Determine the (X, Y) coordinate at the center of the cell enclosing the given text.  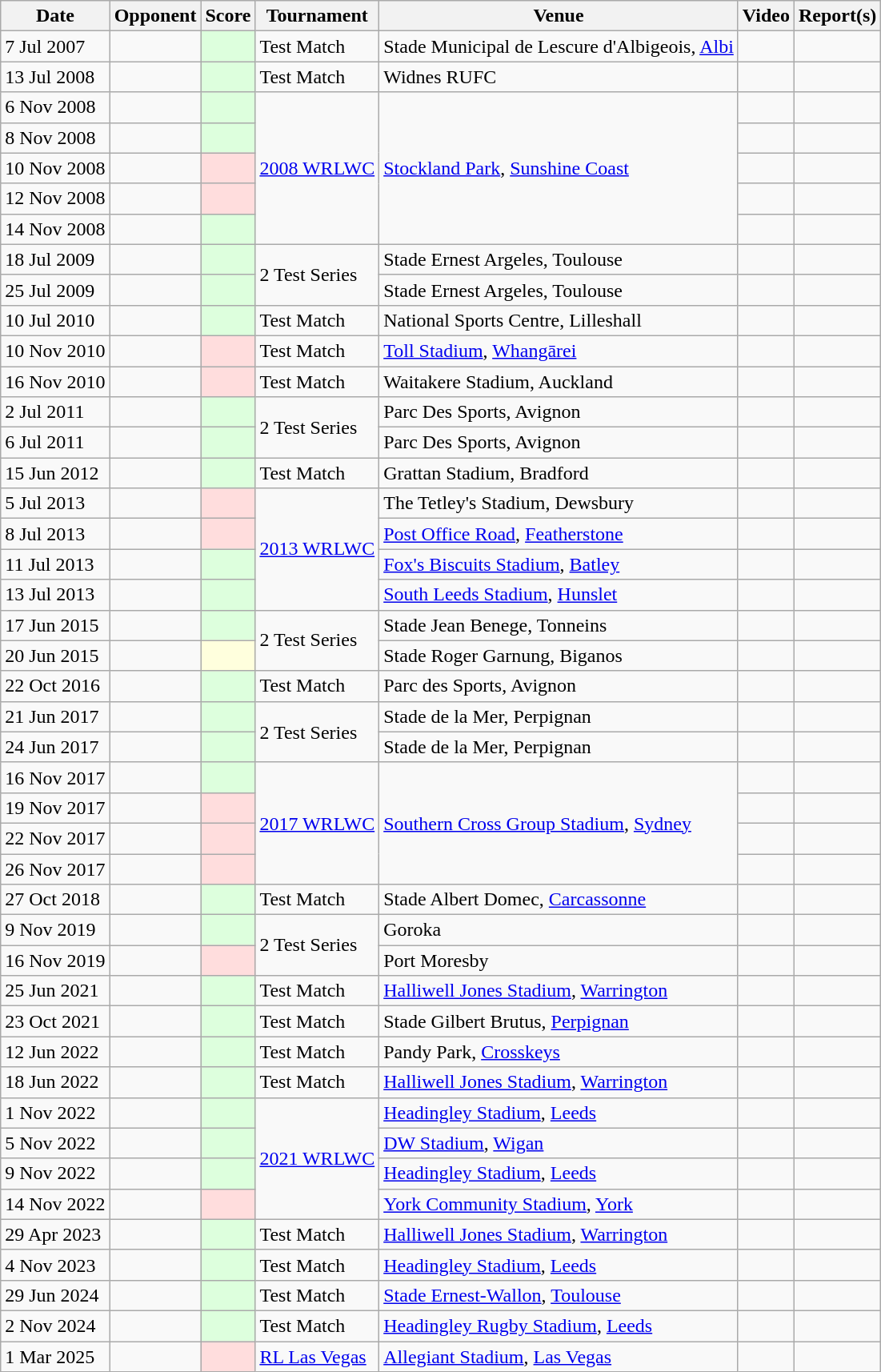
12 Nov 2008 (55, 199)
16 Nov 2019 (55, 961)
9 Nov 2022 (55, 1173)
2021 WRLWC (317, 1158)
21 Jun 2017 (55, 716)
24 Jun 2017 (55, 747)
Pandy Park, Crosskeys (559, 1052)
The Tetley's Stadium, Dewsbury (559, 503)
2013 WRLWC (317, 549)
29 Apr 2023 (55, 1234)
Widnes RUFC (559, 77)
29 Jun 2024 (55, 1295)
Stade Roger Garnung, Biganos (559, 656)
Waitakere Stadium, Auckland (559, 382)
8 Jul 2013 (55, 534)
Report(s) (838, 16)
Goroka (559, 930)
Stade Albert Domec, Carcassonne (559, 900)
Tournament (317, 16)
9 Nov 2019 (55, 930)
2 Nov 2024 (55, 1326)
1 Nov 2022 (55, 1113)
Score (228, 16)
12 Jun 2022 (55, 1052)
17 Jun 2015 (55, 625)
Date (55, 16)
13 Jul 2013 (55, 595)
25 Jun 2021 (55, 991)
South Leeds Stadium, Hunslet (559, 595)
19 Nov 2017 (55, 808)
6 Jul 2011 (55, 443)
10 Jul 2010 (55, 320)
15 Jun 2012 (55, 473)
Port Moresby (559, 961)
14 Nov 2008 (55, 229)
York Community Stadium, York (559, 1204)
8 Nov 2008 (55, 138)
11 Jul 2013 (55, 564)
13 Jul 2008 (55, 77)
10 Nov 2008 (55, 168)
National Sports Centre, Lilleshall (559, 320)
20 Jun 2015 (55, 656)
Southern Cross Group Stadium, Sydney (559, 823)
DW Stadium, Wigan (559, 1143)
Stockland Park, Sunshine Coast (559, 168)
2008 WRLWC (317, 168)
2017 WRLWC (317, 823)
18 Jun 2022 (55, 1082)
Stade Ernest-Wallon, Toulouse (559, 1295)
Stade Municipal de Lescure d'Albigeois, Albi (559, 46)
4 Nov 2023 (55, 1265)
23 Oct 2021 (55, 1021)
RL Las Vegas (317, 1357)
22 Nov 2017 (55, 838)
25 Jul 2009 (55, 290)
1 Mar 2025 (55, 1357)
5 Nov 2022 (55, 1143)
6 Nov 2008 (55, 107)
14 Nov 2022 (55, 1204)
Post Office Road, Featherstone (559, 534)
Stade Jean Benege, Tonneins (559, 625)
27 Oct 2018 (55, 900)
26 Nov 2017 (55, 869)
5 Jul 2013 (55, 503)
Grattan Stadium, Bradford (559, 473)
Allegiant Stadium, Las Vegas (559, 1357)
18 Jul 2009 (55, 259)
16 Nov 2010 (55, 382)
22 Oct 2016 (55, 686)
Parc des Sports, Avignon (559, 686)
Stade Gilbert Brutus, Perpignan (559, 1021)
Fox's Biscuits Stadium, Batley (559, 564)
Opponent (155, 16)
2 Jul 2011 (55, 412)
Venue (559, 16)
7 Jul 2007 (55, 46)
Video (766, 16)
Toll Stadium, Whangārei (559, 351)
10 Nov 2010 (55, 351)
16 Nov 2017 (55, 777)
Headingley Rugby Stadium, Leeds (559, 1326)
